Determine the (x, y) coordinate at the center of the cell enclosing the given text.  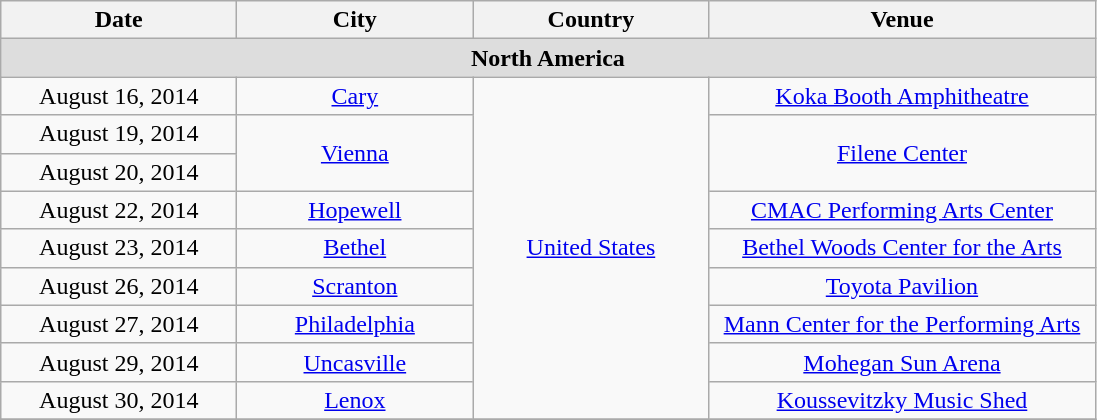
United States (591, 248)
North America (548, 58)
August 26, 2014 (119, 286)
Philadelphia (355, 324)
Venue (902, 20)
August 16, 2014 (119, 96)
Cary (355, 96)
Lenox (355, 400)
Mohegan Sun Arena (902, 362)
CMAC Performing Arts Center (902, 210)
Scranton (355, 286)
August 29, 2014 (119, 362)
Date (119, 20)
City (355, 20)
Koka Booth Amphitheatre (902, 96)
August 19, 2014 (119, 134)
Toyota Pavilion (902, 286)
Hopewell (355, 210)
Koussevitzky Music Shed (902, 400)
Country (591, 20)
Uncasville (355, 362)
Bethel Woods Center for the Arts (902, 248)
Mann Center for the Performing Arts (902, 324)
Filene Center (902, 153)
August 27, 2014 (119, 324)
August 23, 2014 (119, 248)
August 22, 2014 (119, 210)
Bethel (355, 248)
August 30, 2014 (119, 400)
August 20, 2014 (119, 172)
Vienna (355, 153)
